From the cell containing the given text, extract its center point as (X, Y) coordinate. 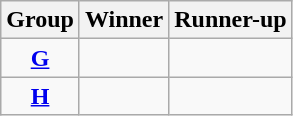
Runner-up (231, 20)
G (40, 58)
Winner (124, 20)
H (40, 96)
Group (40, 20)
